Pinpoint the cell where the given text exists, returning its (x, y) midpoint coordinate. 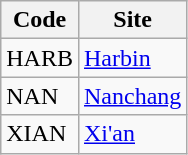
Code (40, 20)
NAN (40, 96)
Nanchang (132, 96)
Harbin (132, 58)
HARB (40, 58)
Site (132, 20)
XIAN (40, 134)
Xi'an (132, 134)
